Extract the (X, Y) coordinate from the center of the cell holding the provided text.  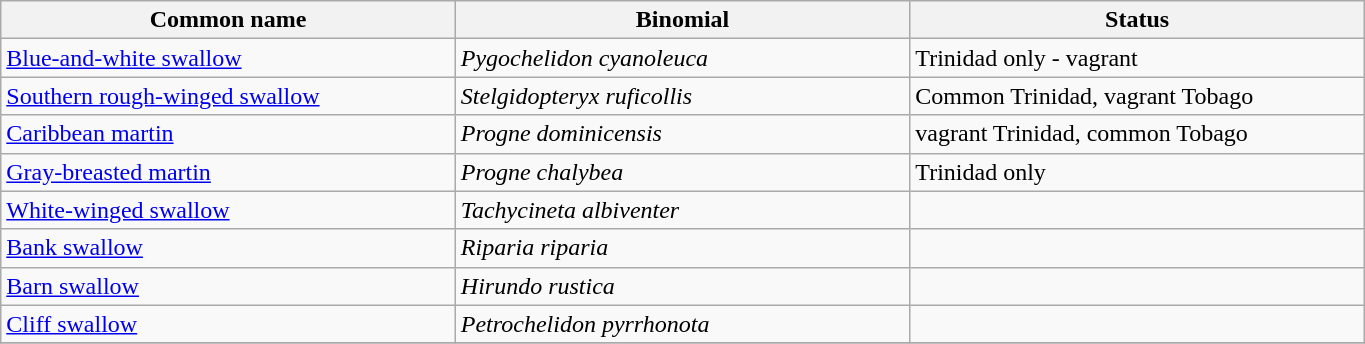
Binomial (682, 20)
Trinidad only - vagrant (1138, 58)
Caribbean martin (228, 134)
Pygochelidon cyanoleuca (682, 58)
Common name (228, 20)
vagrant Trinidad, common Tobago (1138, 134)
Gray-breasted martin (228, 172)
Southern rough-winged swallow (228, 96)
Common Trinidad, vagrant Tobago (1138, 96)
White-winged swallow (228, 210)
Barn swallow (228, 286)
Status (1138, 20)
Hirundo rustica (682, 286)
Riparia riparia (682, 248)
Trinidad only (1138, 172)
Cliff swallow (228, 324)
Petrochelidon pyrrhonota (682, 324)
Tachycineta albiventer (682, 210)
Progne dominicensis (682, 134)
Blue-and-white swallow (228, 58)
Progne chalybea (682, 172)
Stelgidopteryx ruficollis (682, 96)
Bank swallow (228, 248)
